Search for the cell housing the specified text and yield its [X, Y] center coordinate. 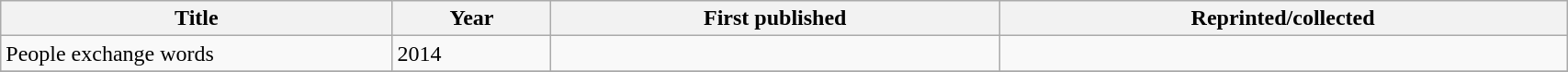
First published [775, 18]
People exchange words [197, 54]
2014 [472, 54]
Year [472, 18]
Title [197, 18]
Reprinted/collected [1283, 18]
